Search for the cell housing the specified text and yield its (x, y) center coordinate. 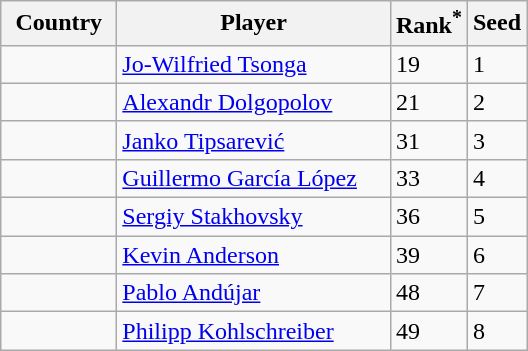
33 (428, 178)
Guillermo García López (254, 178)
48 (428, 293)
Player (254, 24)
39 (428, 255)
8 (496, 331)
21 (428, 102)
Janko Tipsarević (254, 140)
1 (496, 64)
Country (59, 24)
6 (496, 255)
Pablo Andújar (254, 293)
5 (496, 217)
Jo-Wilfried Tsonga (254, 64)
Alexandr Dolgopolov (254, 102)
4 (496, 178)
2 (496, 102)
3 (496, 140)
7 (496, 293)
36 (428, 217)
Philipp Kohlschreiber (254, 331)
Sergiy Stakhovsky (254, 217)
Rank* (428, 24)
Kevin Anderson (254, 255)
49 (428, 331)
19 (428, 64)
31 (428, 140)
Seed (496, 24)
